Return [x, y] of the center of cell containing provided text 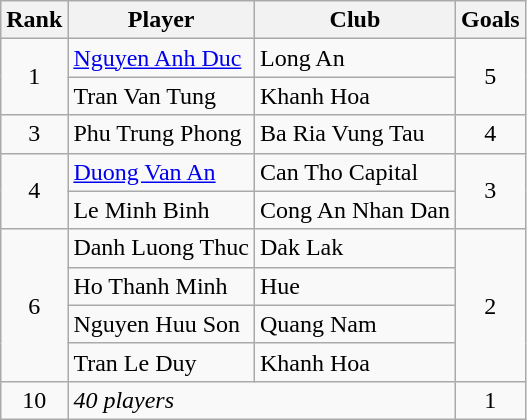
Phu Trung Phong [162, 134]
Ba Ria Vung Tau [354, 134]
6 [34, 305]
Le Minh Binh [162, 210]
2 [490, 305]
Duong Van An [162, 172]
Tran Le Duy [162, 362]
Can Tho Capital [354, 172]
Rank [34, 20]
Hue [354, 286]
Danh Luong Thuc [162, 248]
Tran Van Tung [162, 96]
Goals [490, 20]
40 players [262, 400]
10 [34, 400]
Cong An Nhan Dan [354, 210]
Long An [354, 58]
Club [354, 20]
Dak Lak [354, 248]
Nguyen Anh Duc [162, 58]
5 [490, 77]
Player [162, 20]
Ho Thanh Minh [162, 286]
Quang Nam [354, 324]
Nguyen Huu Son [162, 324]
